Identify which cell holds the provided text, then report its [X, Y] central coordinate. 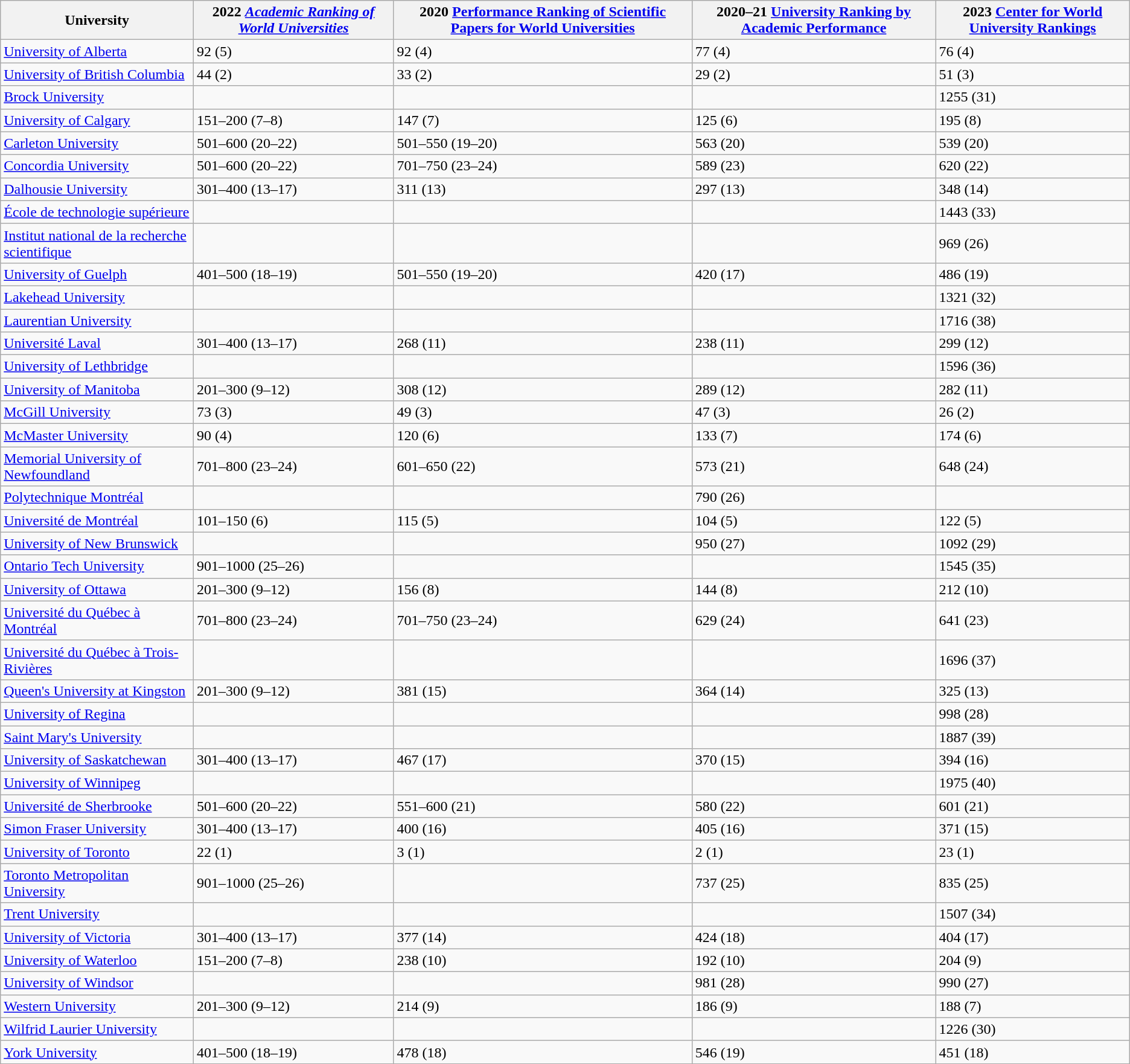
601–650 (22) [543, 466]
University of Regina [97, 714]
University of Calgary [97, 120]
629 (24) [814, 621]
Institut national de la recherche scientifique [97, 243]
348 (14) [1032, 189]
601 (21) [1032, 806]
282 (11) [1032, 389]
Université Laval [97, 344]
1507 (34) [1032, 914]
McMaster University [97, 435]
371 (15) [1032, 829]
238 (11) [814, 344]
195 (8) [1032, 120]
Simon Fraser University [97, 829]
737 (25) [814, 883]
76 (4) [1032, 51]
551–600 (21) [543, 806]
486 (19) [1032, 274]
1716 (38) [1032, 321]
Trent University [97, 914]
546 (19) [814, 1052]
Western University [97, 1006]
620 (22) [1032, 166]
1321 (32) [1032, 297]
404 (17) [1032, 937]
580 (22) [814, 806]
990 (27) [1032, 983]
University of Victoria [97, 937]
156 (8) [543, 589]
589 (23) [814, 166]
308 (12) [543, 389]
44 (2) [293, 74]
311 (13) [543, 189]
790 (26) [814, 498]
115 (5) [543, 521]
Ontario Tech University [97, 566]
Queen's University at Kingston [97, 691]
University of Lethbridge [97, 367]
University of Ottawa [97, 589]
33 (2) [543, 74]
1975 (40) [1032, 783]
3 (1) [543, 852]
125 (6) [814, 120]
29 (2) [814, 74]
969 (26) [1032, 243]
92 (4) [543, 51]
1443 (33) [1032, 212]
University of Manitoba [97, 389]
2022 Academic Ranking of World Universities [293, 21]
Brock University [97, 97]
1255 (31) [1032, 97]
Laurentian University [97, 321]
998 (28) [1032, 714]
Université de Sherbrooke [97, 806]
133 (7) [814, 435]
394 (16) [1032, 760]
539 (20) [1032, 143]
Polytechnique Montréal [97, 498]
2 (1) [814, 852]
641 (23) [1032, 621]
424 (18) [814, 937]
Lakehead University [97, 297]
204 (9) [1032, 960]
563 (20) [814, 143]
University of Winnipeg [97, 783]
122 (5) [1032, 521]
22 (1) [293, 852]
Université du Québec à Montréal [97, 621]
Memorial University of Newfoundland [97, 466]
49 (3) [543, 412]
1596 (36) [1032, 367]
325 (13) [1032, 691]
214 (9) [543, 1006]
University of Guelph [97, 274]
1226 (30) [1032, 1029]
297 (13) [814, 189]
174 (6) [1032, 435]
400 (16) [543, 829]
981 (28) [814, 983]
420 (17) [814, 274]
192 (10) [814, 960]
238 (10) [543, 960]
University of Alberta [97, 51]
École de technologie supérieure [97, 212]
478 (18) [543, 1052]
York University [97, 1052]
381 (15) [543, 691]
47 (3) [814, 412]
Université de Montréal [97, 521]
573 (21) [814, 466]
405 (16) [814, 829]
Concordia University [97, 166]
University of Saskatchewan [97, 760]
73 (3) [293, 412]
Carleton University [97, 143]
23 (1) [1032, 852]
26 (2) [1032, 412]
University of New Brunswick [97, 543]
950 (27) [814, 543]
92 (5) [293, 51]
648 (24) [1032, 466]
467 (17) [543, 760]
University [97, 21]
51 (3) [1032, 74]
299 (12) [1032, 344]
University of Windsor [97, 983]
370 (15) [814, 760]
364 (14) [814, 691]
2020–21 University Ranking by Academic Performance [814, 21]
144 (8) [814, 589]
186 (9) [814, 1006]
1545 (35) [1032, 566]
188 (7) [1032, 1006]
147 (7) [543, 120]
212 (10) [1032, 589]
90 (4) [293, 435]
101–150 (6) [293, 521]
University of Toronto [97, 852]
377 (14) [543, 937]
Wilfrid Laurier University [97, 1029]
2023 Center for World University Rankings [1032, 21]
1887 (39) [1032, 737]
104 (5) [814, 521]
Université du Québec à Trois-Rivières [97, 659]
451 (18) [1032, 1052]
University of Waterloo [97, 960]
Saint Mary's University [97, 737]
1092 (29) [1032, 543]
University of British Columbia [97, 74]
2020 Performance Ranking of Scientific Papers for World Universities [543, 21]
268 (11) [543, 344]
120 (6) [543, 435]
Dalhousie University [97, 189]
835 (25) [1032, 883]
Toronto Metropolitan University [97, 883]
289 (12) [814, 389]
77 (4) [814, 51]
1696 (37) [1032, 659]
McGill University [97, 412]
